Determine the [X, Y] coordinate at the center of the cell enclosing the given text.  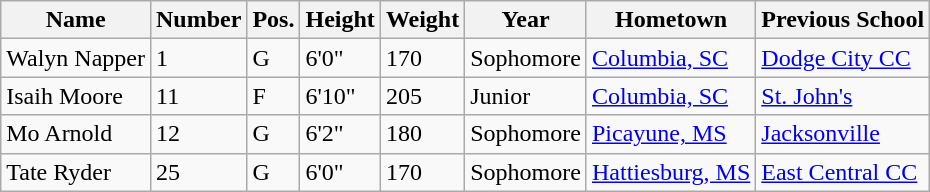
Number [198, 20]
6'10" [340, 96]
Walyn Napper [76, 58]
Mo Arnold [76, 134]
East Central CC [843, 172]
Hometown [670, 20]
Jacksonville [843, 134]
Picayune, MS [670, 134]
Year [526, 20]
F [274, 96]
Dodge City CC [843, 58]
Junior [526, 96]
11 [198, 96]
Name [76, 20]
Hattiesburg, MS [670, 172]
205 [422, 96]
Height [340, 20]
25 [198, 172]
1 [198, 58]
St. John's [843, 96]
Tate Ryder [76, 172]
Weight [422, 20]
Pos. [274, 20]
Isaih Moore [76, 96]
180 [422, 134]
Previous School [843, 20]
12 [198, 134]
6'2" [340, 134]
